Return the (X, Y) coordinate for the center point of the cell that contains the specified text.  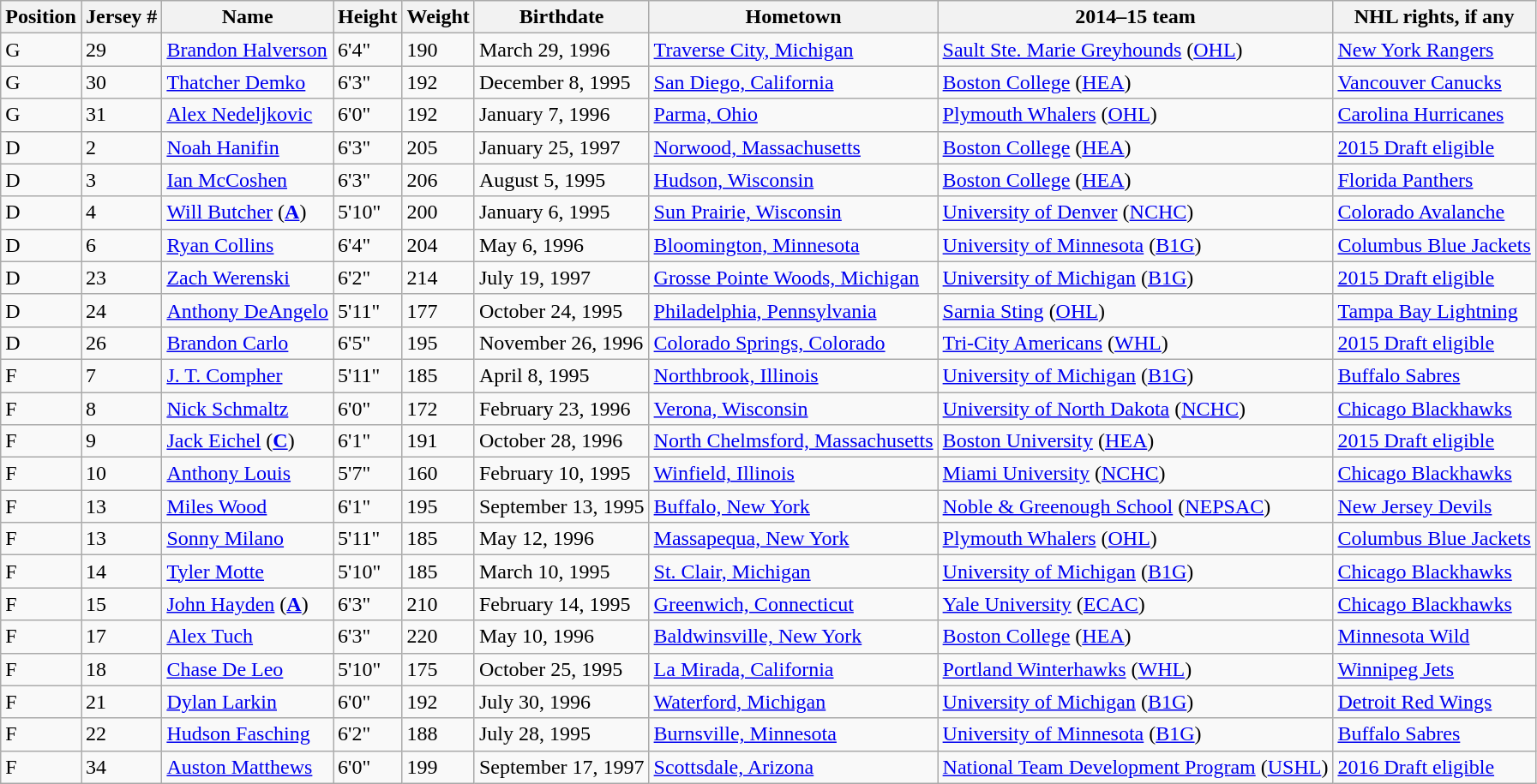
December 8, 1995 (561, 82)
Birthdate (561, 17)
Florida Panthers (1434, 180)
Scottsdale, Arizona (794, 767)
Traverse City, Michigan (794, 50)
Sarnia Sting (OHL) (1135, 310)
Chase De Leo (248, 669)
Philadelphia, Pennsylvania (794, 310)
Position (41, 17)
Colorado Avalanche (1434, 212)
University of North Dakota (NCHC) (1135, 409)
175 (438, 669)
Anthony Louis (248, 474)
199 (438, 767)
New Jersey Devils (1434, 506)
January 6, 1995 (561, 212)
214 (438, 278)
Sonny Milano (248, 539)
14 (121, 572)
191 (438, 441)
26 (121, 343)
Grosse Pointe Woods, Michigan (794, 278)
Verona, Wisconsin (794, 409)
22 (121, 734)
Miles Wood (248, 506)
31 (121, 115)
Hometown (794, 17)
220 (438, 637)
Sault Ste. Marie Greyhounds (OHL) (1135, 50)
30 (121, 82)
Waterford, Michigan (794, 702)
February 10, 1995 (561, 474)
March 29, 1996 (561, 50)
9 (121, 441)
J. T. Compher (248, 375)
Nick Schmaltz (248, 409)
7 (121, 375)
North Chelmsford, Massachusetts (794, 441)
17 (121, 637)
May 10, 1996 (561, 637)
Alex Tuch (248, 637)
Norwood, Massachusetts (794, 147)
Carolina Hurricanes (1434, 115)
Tri-City Americans (WHL) (1135, 343)
September 17, 1997 (561, 767)
March 10, 1995 (561, 572)
34 (121, 767)
Boston University (HEA) (1135, 441)
Ian McCoshen (248, 180)
NHL rights, if any (1434, 17)
San Diego, California (794, 82)
Yale University (ECAC) (1135, 604)
6 (121, 245)
July 28, 1995 (561, 734)
Parma, Ohio (794, 115)
4 (121, 212)
Sun Prairie, Wisconsin (794, 212)
October 25, 1995 (561, 669)
Noble & Greenough School (NEPSAC) (1135, 506)
Buffalo, New York (794, 506)
200 (438, 212)
St. Clair, Michigan (794, 572)
Detroit Red Wings (1434, 702)
204 (438, 245)
29 (121, 50)
University of Denver (NCHC) (1135, 212)
15 (121, 604)
177 (438, 310)
September 13, 1995 (561, 506)
July 19, 1997 (561, 278)
Tyler Motte (248, 572)
23 (121, 278)
August 5, 1995 (561, 180)
July 30, 1996 (561, 702)
National Team Development Program (USHL) (1135, 767)
La Mirada, California (794, 669)
Winfield, Illinois (794, 474)
Tampa Bay Lightning (1434, 310)
October 24, 1995 (561, 310)
Noah Hanifin (248, 147)
188 (438, 734)
160 (438, 474)
3 (121, 180)
April 8, 1995 (561, 375)
Alex Nedeljkovic (248, 115)
Name (248, 17)
210 (438, 604)
Baldwinsville, New York (794, 637)
172 (438, 409)
May 6, 1996 (561, 245)
Zach Werenski (248, 278)
Jersey # (121, 17)
6'5" (368, 343)
John Hayden (A) (248, 604)
Massapequa, New York (794, 539)
Bloomington, Minnesota (794, 245)
206 (438, 180)
2 (121, 147)
8 (121, 409)
190 (438, 50)
5'7" (368, 474)
2016 Draft eligible (1434, 767)
10 (121, 474)
Northbrook, Illinois (794, 375)
January 7, 1996 (561, 115)
Hudson, Wisconsin (794, 180)
Greenwich, Connecticut (794, 604)
205 (438, 147)
Miami University (NCHC) (1135, 474)
Auston Matthews (248, 767)
Jack Eichel (C) (248, 441)
Dylan Larkin (248, 702)
Anthony DeAngelo (248, 310)
November 26, 1996 (561, 343)
February 14, 1995 (561, 604)
Brandon Halverson (248, 50)
Portland Winterhawks (WHL) (1135, 669)
24 (121, 310)
Weight (438, 17)
Thatcher Demko (248, 82)
Ryan Collins (248, 245)
New York Rangers (1434, 50)
Minnesota Wild (1434, 637)
February 23, 1996 (561, 409)
Will Butcher (A) (248, 212)
May 12, 1996 (561, 539)
Burnsville, Minnesota (794, 734)
Hudson Fasching (248, 734)
Colorado Springs, Colorado (794, 343)
Vancouver Canucks (1434, 82)
21 (121, 702)
Brandon Carlo (248, 343)
January 25, 1997 (561, 147)
Winnipeg Jets (1434, 669)
October 28, 1996 (561, 441)
Height (368, 17)
2014–15 team (1135, 17)
18 (121, 669)
